Output the [X, Y] coordinate of the center of the cell containing the given text.  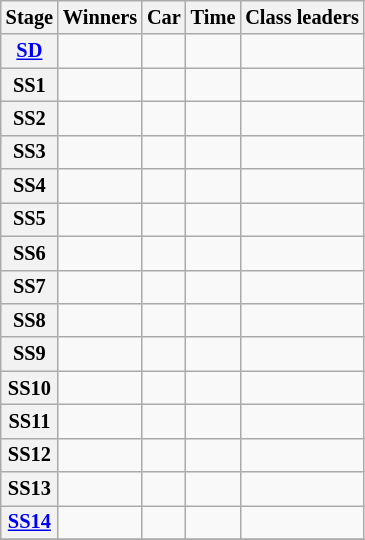
Winners [100, 17]
Time [214, 17]
SS4 [30, 186]
SS8 [30, 320]
SS12 [30, 455]
SS10 [30, 388]
Class leaders [302, 17]
SS7 [30, 287]
SS14 [30, 522]
SS5 [30, 219]
SS1 [30, 85]
SS2 [30, 118]
Stage [30, 17]
Car [164, 17]
SS9 [30, 354]
SS6 [30, 253]
SS11 [30, 421]
SD [30, 51]
SS13 [30, 489]
SS3 [30, 152]
